Find where the given text appears and provide that cell's center as [x, y] coordinate. 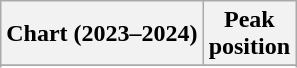
Chart (2023–2024) [102, 34]
Peakposition [249, 34]
